Scan for the cell matching the given text and deliver its (x, y) coordinate at center. 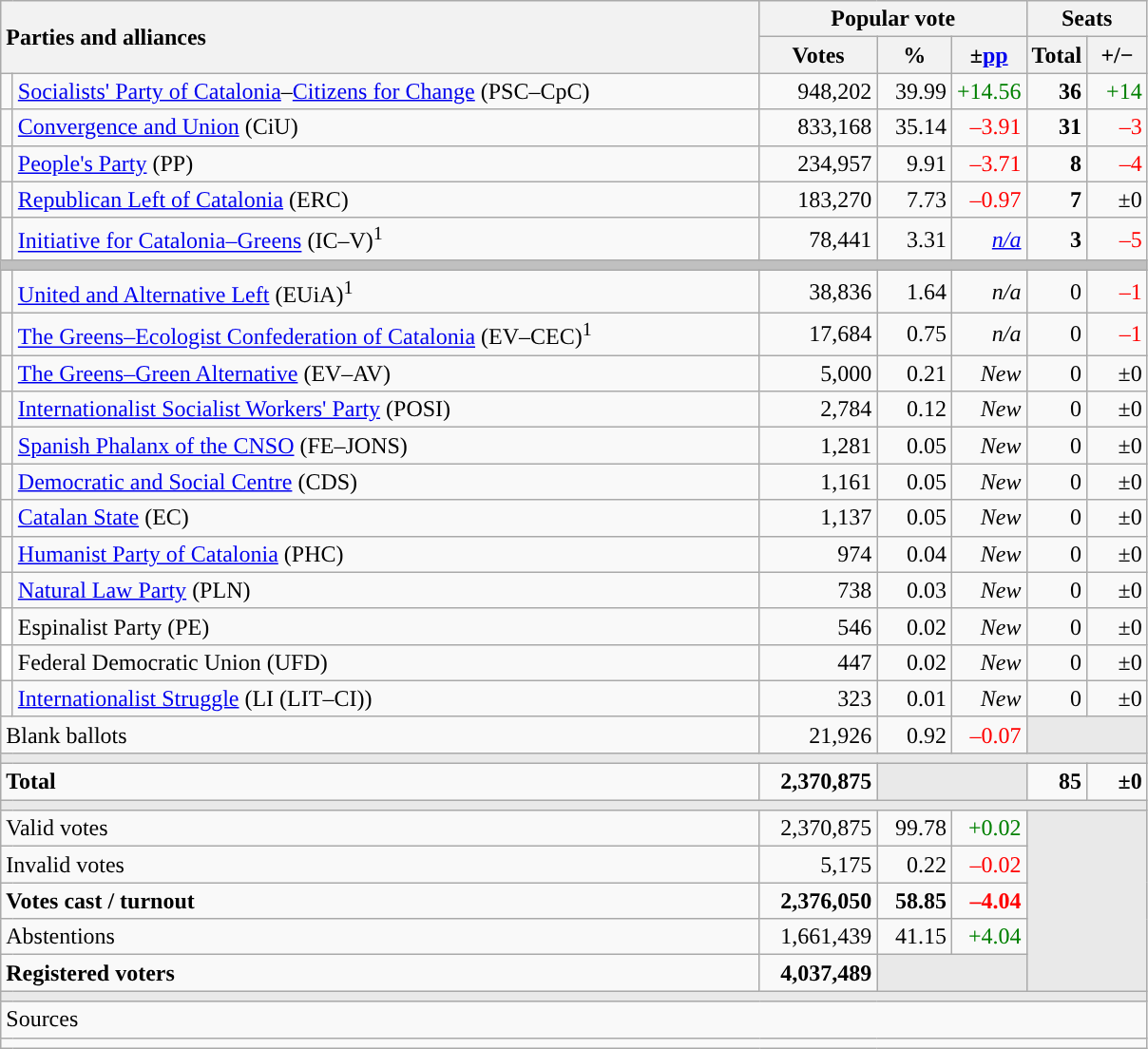
±pp (988, 55)
41.15 (914, 937)
–5 (1118, 239)
5,000 (818, 373)
0.12 (914, 410)
0.75 (914, 334)
+4.04 (988, 937)
0.01 (914, 698)
7 (1057, 200)
974 (818, 554)
Votes cast / turnout (380, 901)
0.22 (914, 865)
99.78 (914, 829)
4,037,489 (818, 973)
833,168 (818, 127)
1,281 (818, 446)
948,202 (818, 91)
% (914, 55)
234,957 (818, 163)
Natural Law Party (PLN) (386, 590)
2,784 (818, 410)
58.85 (914, 901)
738 (818, 590)
The Greens–Green Alternative (EV–AV) (386, 373)
323 (818, 698)
Internationalist Struggle (LI (LIT–CI)) (386, 698)
+0.02 (988, 829)
Convergence and Union (CiU) (386, 127)
0.04 (914, 554)
Abstentions (380, 937)
Internationalist Socialist Workers' Party (POSI) (386, 410)
Valid votes (380, 829)
Registered voters (380, 973)
The Greens–Ecologist Confederation of Catalonia (EV–CEC)1 (386, 334)
–3.71 (988, 163)
–0.97 (988, 200)
Initiative for Catalonia–Greens (IC–V)1 (386, 239)
Blank ballots (380, 734)
183,270 (818, 200)
United and Alternative Left (EUiA)1 (386, 293)
Seats (1087, 19)
People's Party (PP) (386, 163)
5,175 (818, 865)
0.03 (914, 590)
3 (1057, 239)
+/− (1118, 55)
39.99 (914, 91)
8 (1057, 163)
Socialists' Party of Catalonia–Citizens for Change (PSC–CpC) (386, 91)
Humanist Party of Catalonia (PHC) (386, 554)
+14 (1118, 91)
1.64 (914, 293)
Federal Democratic Union (UFD) (386, 662)
–4 (1118, 163)
1,661,439 (818, 937)
21,926 (818, 734)
–0.02 (988, 865)
Invalid votes (380, 865)
Espinalist Party (PE) (386, 626)
17,684 (818, 334)
36 (1057, 91)
Popular vote (893, 19)
Spanish Phalanx of the CNSO (FE–JONS) (386, 446)
447 (818, 662)
85 (1057, 782)
Sources (574, 1020)
Parties and alliances (380, 37)
–0.07 (988, 734)
–3.91 (988, 127)
546 (818, 626)
0.92 (914, 734)
–3 (1118, 127)
38,836 (818, 293)
Democratic and Social Centre (CDS) (386, 482)
1,137 (818, 518)
3.31 (914, 239)
7.73 (914, 200)
78,441 (818, 239)
35.14 (914, 127)
2,376,050 (818, 901)
Republican Left of Catalonia (ERC) (386, 200)
Votes (818, 55)
9.91 (914, 163)
+14.56 (988, 91)
Catalan State (EC) (386, 518)
0.21 (914, 373)
–4.04 (988, 901)
31 (1057, 127)
1,161 (818, 482)
